Pinpoint the cell where the given text exists, returning its (x, y) midpoint coordinate. 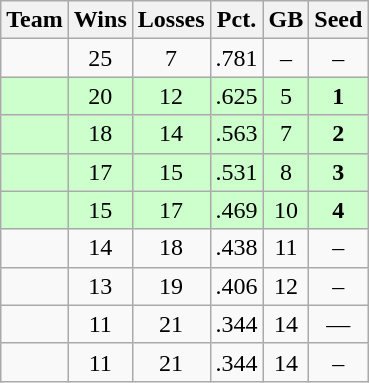
— (338, 324)
5 (286, 96)
.406 (236, 286)
.531 (236, 172)
.469 (236, 210)
.625 (236, 96)
Team (35, 20)
3 (338, 172)
GB (286, 20)
20 (100, 96)
Seed (338, 20)
10 (286, 210)
Losses (171, 20)
.438 (236, 248)
19 (171, 286)
1 (338, 96)
Wins (100, 20)
.781 (236, 58)
2 (338, 134)
25 (100, 58)
4 (338, 210)
Pct. (236, 20)
13 (100, 286)
.563 (236, 134)
8 (286, 172)
